Output the [x, y] coordinate of the center of the cell containing the given text.  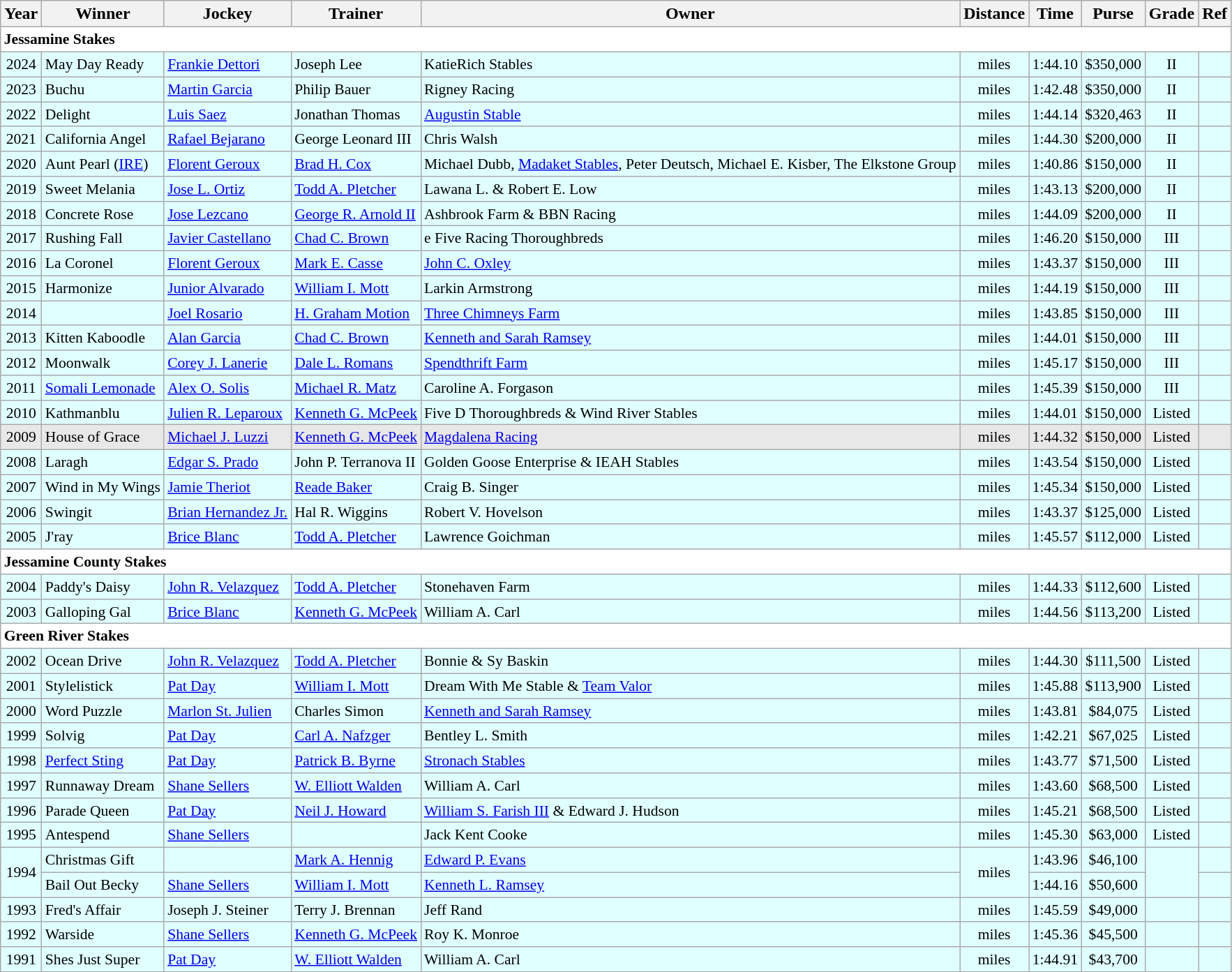
Delight [103, 114]
John C. Oxley [691, 263]
1:43.81 [1055, 711]
$84,075 [1113, 711]
Kathmanblu [103, 412]
J'ray [103, 537]
1:43.96 [1055, 860]
Winner [103, 14]
John P. Terranova II [356, 462]
Three Chimneys Farm [691, 313]
Michael Dubb, Madaket Stables, Peter Deutsch, Michael E. Kisber, The Elkstone Group [691, 164]
Terry J. Brennan [356, 910]
Edgar S. Prado [227, 462]
2000 [21, 711]
Year [21, 14]
Larkin Armstrong [691, 288]
Dream With Me Stable & Team Valor [691, 686]
$67,025 [1113, 735]
1:45.88 [1055, 686]
$113,900 [1113, 686]
1:43.54 [1055, 462]
2024 [21, 64]
Michael R. Matz [356, 388]
Brad H. Cox [356, 164]
Magdalena Racing [691, 438]
Joel Rosario [227, 313]
1:45.17 [1055, 363]
e Five Racing Thoroughbreds [691, 239]
$46,100 [1113, 860]
1997 [21, 786]
Concrete Rose [103, 214]
1:44.09 [1055, 214]
Roy K. Monroe [691, 934]
2011 [21, 388]
Joseph Lee [356, 64]
Harmonize [103, 288]
2023 [21, 89]
Joseph J. Steiner [227, 910]
2016 [21, 263]
Mark E. Casse [356, 263]
Bonnie & Sy Baskin [691, 661]
Jose L. Ortiz [227, 189]
2022 [21, 114]
2005 [21, 537]
Mark A. Hennig [356, 860]
Christmas Gift [103, 860]
Martin Garcia [227, 89]
2004 [21, 587]
1:44.14 [1055, 114]
Warside [103, 934]
Solvig [103, 735]
Sweet Melania [103, 189]
2020 [21, 164]
1:42.48 [1055, 89]
1:43.77 [1055, 761]
Perfect Sting [103, 761]
William S. Farish III & Edward J. Hudson [691, 810]
Ocean Drive [103, 661]
Charles Simon [356, 711]
1:43.13 [1055, 189]
Spendthrift Farm [691, 363]
2008 [21, 462]
2015 [21, 288]
California Angel [103, 139]
1:44.10 [1055, 64]
Stonehaven Farm [691, 587]
Antespend [103, 835]
2021 [21, 139]
Bentley L. Smith [691, 735]
Jonathan Thomas [356, 114]
Wind in My Wings [103, 487]
Golden Goose Enterprise & IEAH Stables [691, 462]
Shes Just Super [103, 959]
2001 [21, 686]
2019 [21, 189]
Rigney Racing [691, 89]
Alex O. Solis [227, 388]
Paddy's Daisy [103, 587]
1:45.39 [1055, 388]
$112,600 [1113, 587]
Ashbrook Farm & BBN Racing [691, 214]
$50,600 [1113, 885]
Moonwalk [103, 363]
Junior Alvarado [227, 288]
$113,200 [1113, 611]
2013 [21, 338]
Word Puzzle [103, 711]
Javier Castellano [227, 239]
Carl A. Nafzger [356, 735]
1:45.36 [1055, 934]
Jack Kent Cooke [691, 835]
Jeff Rand [691, 910]
$125,000 [1113, 512]
2010 [21, 412]
2018 [21, 214]
May Day Ready [103, 64]
2012 [21, 363]
2017 [21, 239]
Jessamine Stakes [616, 40]
Stronach Stables [691, 761]
2006 [21, 512]
Buchu [103, 89]
1995 [21, 835]
1992 [21, 934]
La Coronel [103, 263]
Lawrence Goichman [691, 537]
$111,500 [1113, 661]
Swingit [103, 512]
2014 [21, 313]
Time [1055, 14]
KatieRich Stables [691, 64]
Corey J. Lanerie [227, 363]
George R. Arnold II [356, 214]
Rafael Bejarano [227, 139]
1:44.91 [1055, 959]
H. Graham Motion [356, 313]
Jessamine County Stakes [616, 562]
Runnaway Dream [103, 786]
$43,700 [1113, 959]
Marlon St. Julien [227, 711]
Frankie Dettori [227, 64]
Edward P. Evans [691, 860]
Green River Stakes [616, 636]
1:45.34 [1055, 487]
Distance [995, 14]
Grade [1171, 14]
1:46.20 [1055, 239]
Alan Garcia [227, 338]
Jamie Theriot [227, 487]
Stylelistick [103, 686]
Purse [1113, 14]
Somali Lemonade [103, 388]
Kenneth L. Ramsey [691, 885]
House of Grace [103, 438]
Owner [691, 14]
1:44.32 [1055, 438]
2009 [21, 438]
Fred's Affair [103, 910]
Ref [1215, 14]
Dale L. Romans [356, 363]
Laragh [103, 462]
$112,000 [1113, 537]
1:44.33 [1055, 587]
2003 [21, 611]
Hal R. Wiggins [356, 512]
1994 [21, 872]
Luis Saez [227, 114]
Trainer [356, 14]
1:43.85 [1055, 313]
Reade Baker [356, 487]
1998 [21, 761]
1:45.30 [1055, 835]
Aunt Pearl (IRE) [103, 164]
Julien R. Leparoux [227, 412]
1:45.57 [1055, 537]
$63,000 [1113, 835]
Jockey [227, 14]
1991 [21, 959]
$320,463 [1113, 114]
1999 [21, 735]
Jose Lezcano [227, 214]
Rushing Fall [103, 239]
Robert V. Hovelson [691, 512]
1:42.21 [1055, 735]
George Leonard III [356, 139]
1:45.21 [1055, 810]
Craig B. Singer [691, 487]
Parade Queen [103, 810]
Michael J. Luzzi [227, 438]
1:44.56 [1055, 611]
1993 [21, 910]
$71,500 [1113, 761]
1:40.86 [1055, 164]
$45,500 [1113, 934]
1:43.60 [1055, 786]
Neil J. Howard [356, 810]
Bail Out Becky [103, 885]
1:44.16 [1055, 885]
Philip Bauer [356, 89]
Lawana L. & Robert E. Low [691, 189]
Kitten Kaboodle [103, 338]
2002 [21, 661]
Augustin Stable [691, 114]
$49,000 [1113, 910]
1996 [21, 810]
Galloping Gal [103, 611]
Chris Walsh [691, 139]
1:45.59 [1055, 910]
Caroline A. Forgason [691, 388]
2007 [21, 487]
1:44.19 [1055, 288]
Five D Thoroughbreds & Wind River Stables [691, 412]
Patrick B. Byrne [356, 761]
Brian Hernandez Jr. [227, 512]
